Pinpoint the cell where the given text exists, returning its (x, y) midpoint coordinate. 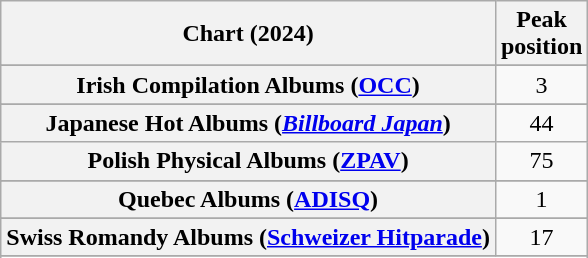
Peakposition (541, 34)
3 (541, 85)
17 (541, 237)
Polish Physical Albums (ZPAV) (248, 161)
1 (541, 199)
Quebec Albums (ADISQ) (248, 199)
Irish Compilation Albums (OCC) (248, 85)
Swiss Romandy Albums (Schweizer Hitparade) (248, 237)
Chart (2024) (248, 34)
Japanese Hot Albums (Billboard Japan) (248, 123)
44 (541, 123)
75 (541, 161)
